Provide the (X, Y) coordinate of the cell's center where the given text is located.  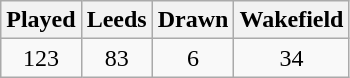
83 (116, 58)
Wakefield (292, 20)
Played (41, 20)
Leeds (116, 20)
Drawn (193, 20)
123 (41, 58)
34 (292, 58)
6 (193, 58)
